Locate the cell with the specified text and output its [x, y] center coordinate. 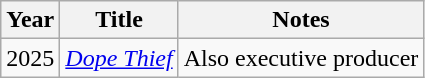
Title [119, 20]
Year [30, 20]
2025 [30, 58]
Also executive producer [301, 58]
Dope Thief [119, 58]
Notes [301, 20]
